Scan for the cell matching the given text and deliver its (X, Y) coordinate at center. 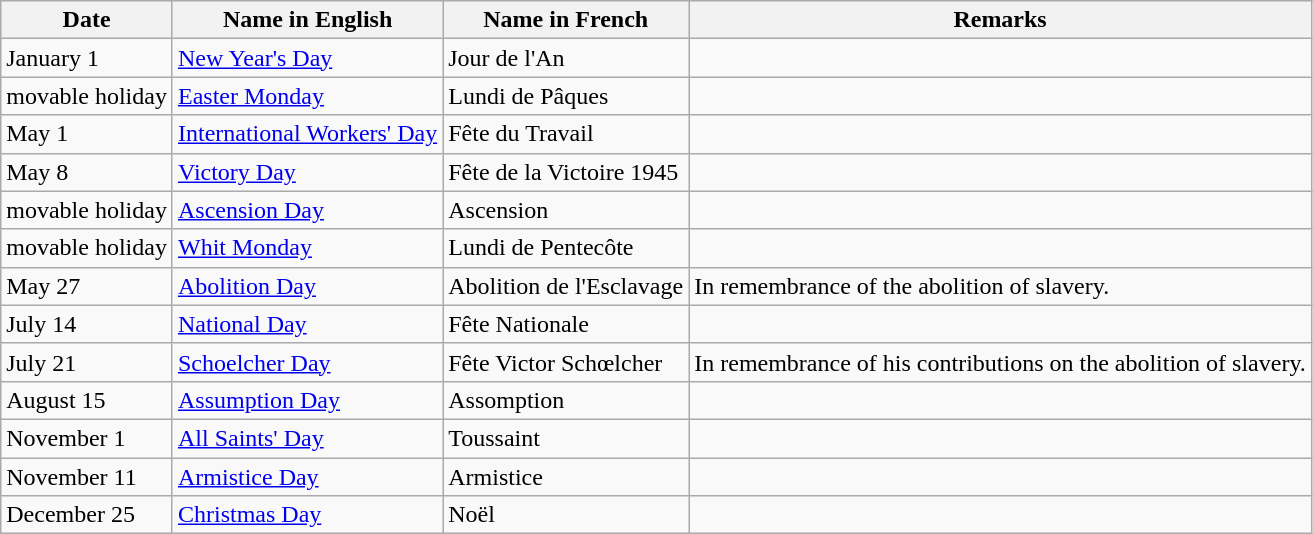
November 1 (87, 438)
July 14 (87, 324)
Toussaint (566, 438)
Jour de l'An (566, 58)
Armistice (566, 477)
Schoelcher Day (307, 362)
Assomption (566, 400)
Ascension (566, 210)
Noël (566, 515)
Name in French (566, 20)
Christmas Day (307, 515)
Fête Nationale (566, 324)
Abolition Day (307, 286)
May 27 (87, 286)
January 1 (87, 58)
National Day (307, 324)
Assumption Day (307, 400)
May 1 (87, 134)
Lundi de Pentecôte (566, 248)
Lundi de Pâques (566, 96)
Remarks (1000, 20)
Armistice Day (307, 477)
July 21 (87, 362)
All Saints' Day (307, 438)
In remembrance of the abolition of slavery. (1000, 286)
Name in English (307, 20)
Whit Monday (307, 248)
December 25 (87, 515)
International Workers' Day (307, 134)
In remembrance of his contributions on the abolition of slavery. (1000, 362)
Fête de la Victoire 1945 (566, 172)
Victory Day (307, 172)
May 8 (87, 172)
Abolition de l'Esclavage (566, 286)
Fête du Travail (566, 134)
November 11 (87, 477)
Easter Monday (307, 96)
Date (87, 20)
New Year's Day (307, 58)
Fête Victor Schœlcher (566, 362)
August 15 (87, 400)
Ascension Day (307, 210)
